Identify which cell holds the provided text, then report its [X, Y] central coordinate. 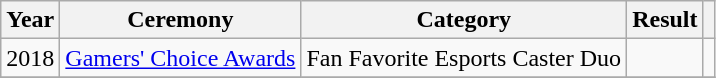
Fan Favorite Esports Caster Duo [464, 58]
2018 [30, 58]
Ceremony [180, 20]
Result [665, 20]
Category [464, 20]
Year [30, 20]
Gamers' Choice Awards [180, 58]
